Search for the cell housing the specified text and yield its (x, y) center coordinate. 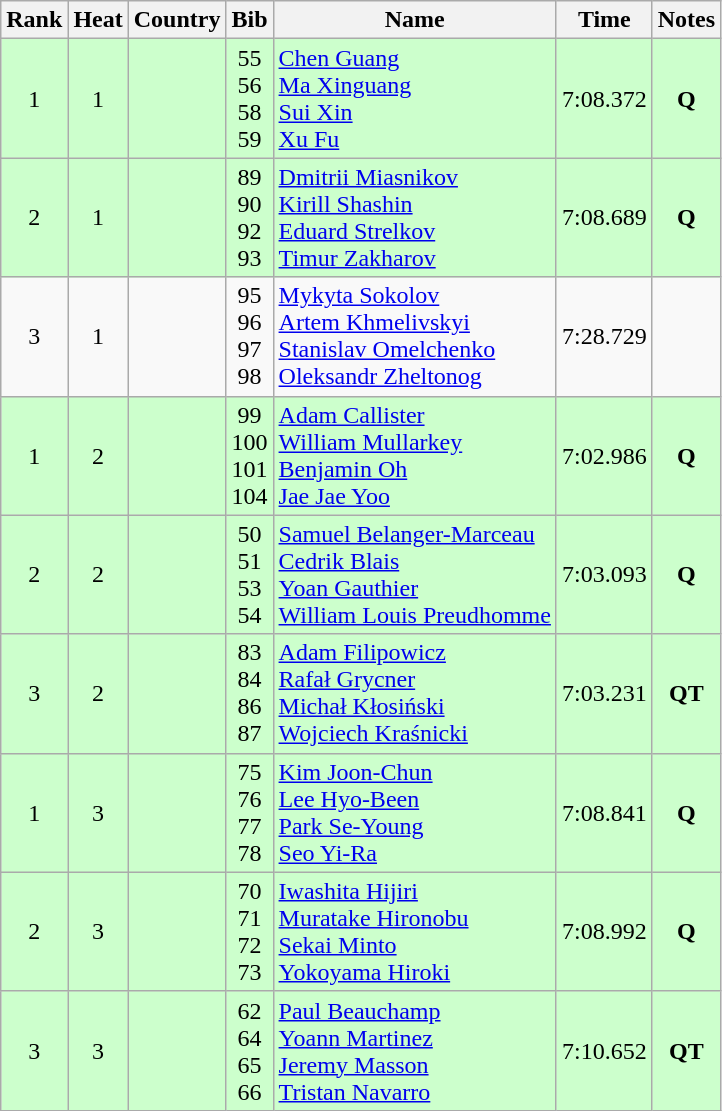
7:03.093 (604, 574)
Mykyta SokolovArtem KhmelivskyiStanislav OmelchenkoOleksandr Zheltonog (414, 336)
50515354 (250, 574)
7:08.992 (604, 932)
7:08.372 (604, 98)
95969798 (250, 336)
Adam FilipowiczRafał GrycnerMichał KłosińskiWojciech Kraśnicki (414, 694)
7:28.729 (604, 336)
Samuel Belanger-MarceauCedrik BlaisYoan GauthierWilliam Louis Preudhomme (414, 574)
62646566 (250, 1050)
Kim Joon-ChunLee Hyo-BeenPark Se-YoungSeo Yi-Ra (414, 812)
Heat (98, 20)
Time (604, 20)
7:08.841 (604, 812)
7:08.689 (604, 218)
7:10.652 (604, 1050)
99100101104 (250, 456)
75767778 (250, 812)
89909293 (250, 218)
70717273 (250, 932)
55565859 (250, 98)
Chen GuangMa XinguangSui XinXu Fu (414, 98)
7:03.231 (604, 694)
Rank (34, 20)
7:02.986 (604, 456)
Notes (686, 20)
Iwashita HijiriMuratake HironobuSekai MintoYokoyama Hiroki (414, 932)
Country (177, 20)
Name (414, 20)
Bib (250, 20)
Paul BeauchampYoann MartinezJeremy MassonTristan Navarro (414, 1050)
Dmitrii MiasnikovKirill ShashinEduard StrelkovTimur Zakharov (414, 218)
83848687 (250, 694)
Adam CallisterWilliam MullarkeyBenjamin OhJae Jae Yoo (414, 456)
